Identify which cell holds the provided text, then report its [x, y] central coordinate. 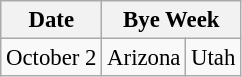
Bye Week [172, 20]
October 2 [52, 58]
Arizona [144, 58]
Date [52, 20]
Utah [214, 58]
